Scan for the cell matching the given text and deliver its [X, Y] coordinate at center. 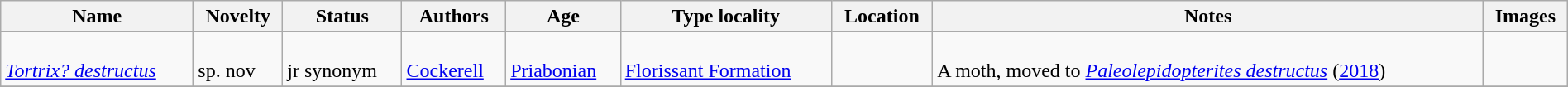
Cockerell [454, 60]
A moth, moved to Paleolepidopterites destructus (2018) [1208, 60]
Authors [454, 17]
sp. nov [238, 60]
Tortrix? destructus [98, 60]
Novelty [238, 17]
Age [564, 17]
Type locality [726, 17]
jr synonym [342, 60]
Location [882, 17]
Status [342, 17]
Images [1526, 17]
Priabonian [564, 60]
Notes [1208, 17]
Name [98, 17]
Florissant Formation [726, 60]
